From the cell containing the given text, extract its center point as [x, y] coordinate. 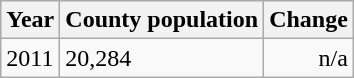
Change [309, 20]
County population [162, 20]
n/a [309, 58]
Year [30, 20]
2011 [30, 58]
20,284 [162, 58]
